Provide the (x, y) coordinate of the cell's center where the given text is located.  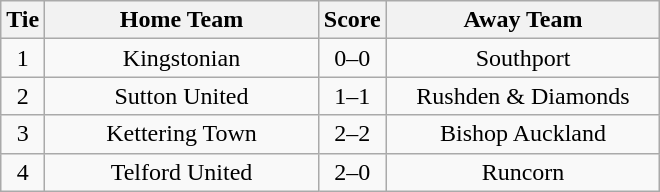
Tie (23, 20)
0–0 (352, 58)
Rushden & Diamonds (523, 96)
Bishop Auckland (523, 134)
Sutton United (182, 96)
Kingstonian (182, 58)
4 (23, 172)
Kettering Town (182, 134)
Telford United (182, 172)
3 (23, 134)
Southport (523, 58)
Away Team (523, 20)
2–2 (352, 134)
1 (23, 58)
2–0 (352, 172)
Runcorn (523, 172)
1–1 (352, 96)
Score (352, 20)
2 (23, 96)
Home Team (182, 20)
